For the text-containing cell, return its midpoint in [x, y] coordinate format. 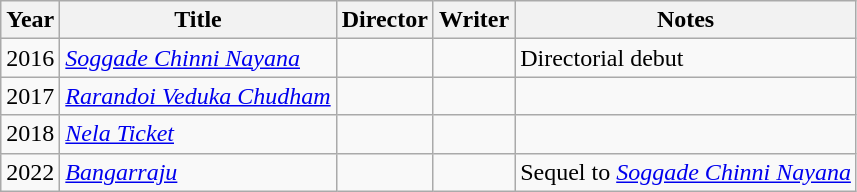
Year [30, 20]
2017 [30, 96]
Directorial debut [686, 58]
Title [198, 20]
Director [384, 20]
2022 [30, 172]
Sequel to Soggade Chinni Nayana [686, 172]
2018 [30, 134]
2016 [30, 58]
Rarandoi Veduka Chudham [198, 96]
Notes [686, 20]
Soggade Chinni Nayana [198, 58]
Writer [474, 20]
Nela Ticket [198, 134]
Bangarraju [198, 172]
